Return [X, Y] of the center of cell containing provided text 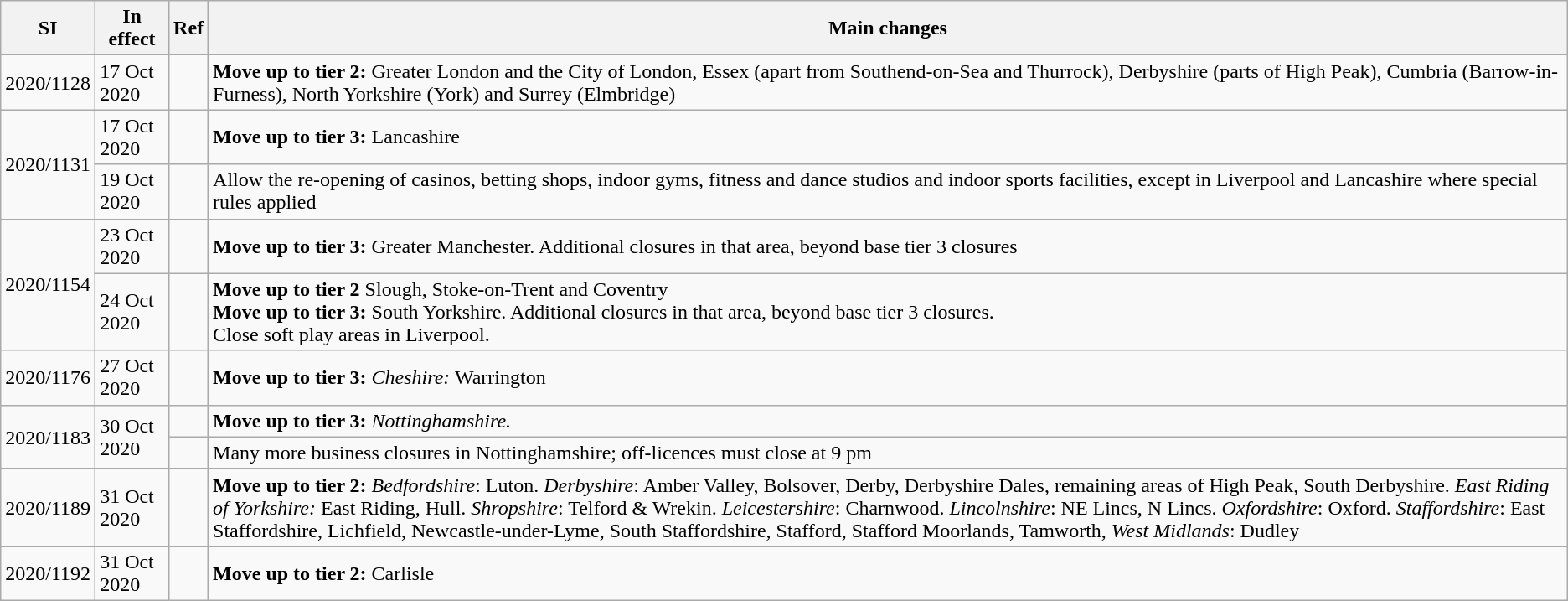
Move up to tier 3: Nottinghamshire. [888, 421]
Ref [189, 28]
27 Oct 2020 [132, 377]
2020/1154 [49, 285]
Move up to tier 3: Cheshire: Warrington [888, 377]
23 Oct 2020 [132, 246]
2020/1189 [49, 507]
SI [49, 28]
Move up to tier 3: Greater Manchester. Additional closures in that area, beyond base tier 3 closures [888, 246]
2020/1192 [49, 573]
2020/1183 [49, 437]
2020/1131 [49, 164]
In effect [132, 28]
2020/1176 [49, 377]
Move up to tier 3: Lancashire [888, 137]
19 Oct 2020 [132, 191]
Many more business closures in Nottinghamshire; off-licences must close at 9 pm [888, 453]
Main changes [888, 28]
30 Oct 2020 [132, 437]
2020/1128 [49, 82]
24 Oct 2020 [132, 312]
Move up to tier 2: Carlisle [888, 573]
